Find where the given text appears and provide that cell's center as [X, Y] coordinate. 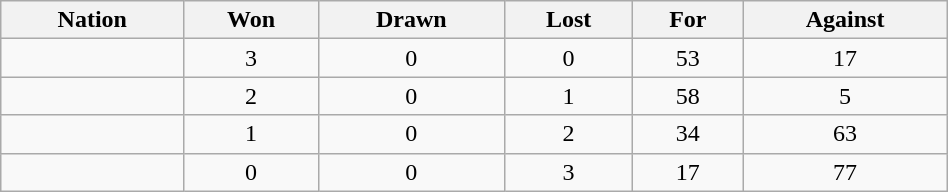
Against [845, 20]
Lost [568, 20]
Nation [92, 20]
Drawn [411, 20]
58 [688, 96]
34 [688, 134]
For [688, 20]
53 [688, 58]
77 [845, 172]
Won [252, 20]
5 [845, 96]
63 [845, 134]
